Locate the cell with the specified text and output its [X, Y] center coordinate. 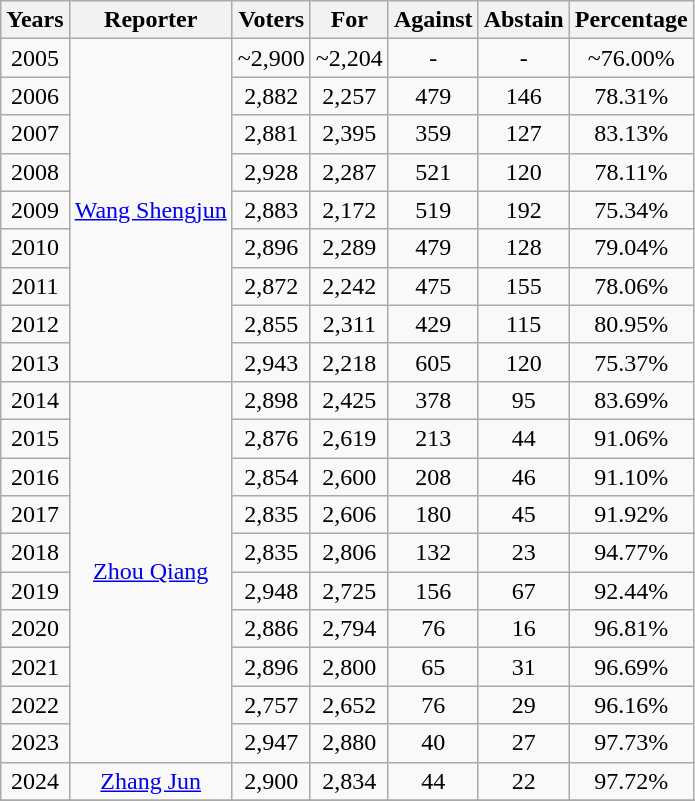
2,311 [349, 324]
2,882 [271, 96]
2009 [35, 210]
80.95% [631, 324]
29 [524, 705]
475 [433, 286]
78.11% [631, 172]
78.31% [631, 96]
75.34% [631, 210]
2,652 [349, 705]
91.92% [631, 515]
Years [35, 20]
155 [524, 286]
2,883 [271, 210]
2006 [35, 96]
91.10% [631, 477]
22 [524, 781]
40 [433, 743]
2,947 [271, 743]
2023 [35, 743]
2,806 [349, 553]
2019 [35, 591]
2,242 [349, 286]
2,606 [349, 515]
2,289 [349, 248]
378 [433, 400]
519 [433, 210]
97.73% [631, 743]
2014 [35, 400]
94.77% [631, 553]
65 [433, 667]
192 [524, 210]
2012 [35, 324]
128 [524, 248]
2,880 [349, 743]
115 [524, 324]
2,872 [271, 286]
Zhang Jun [150, 781]
521 [433, 172]
83.69% [631, 400]
27 [524, 743]
Percentage [631, 20]
Voters [271, 20]
2010 [35, 248]
95 [524, 400]
~2,204 [349, 58]
Abstain [524, 20]
78.06% [631, 286]
2011 [35, 286]
92.44% [631, 591]
2,855 [271, 324]
2,395 [349, 134]
2,886 [271, 629]
75.37% [631, 362]
2017 [35, 515]
67 [524, 591]
23 [524, 553]
2,257 [349, 96]
2007 [35, 134]
132 [433, 553]
91.06% [631, 438]
2,834 [349, 781]
2022 [35, 705]
46 [524, 477]
2,287 [349, 172]
45 [524, 515]
180 [433, 515]
31 [524, 667]
2,619 [349, 438]
2,725 [349, 591]
2008 [35, 172]
359 [433, 134]
2005 [35, 58]
Against [433, 20]
605 [433, 362]
2,948 [271, 591]
2,881 [271, 134]
16 [524, 629]
2013 [35, 362]
83.13% [631, 134]
96.69% [631, 667]
2,600 [349, 477]
213 [433, 438]
2021 [35, 667]
2,757 [271, 705]
429 [433, 324]
127 [524, 134]
2,854 [271, 477]
2,943 [271, 362]
Reporter [150, 20]
2020 [35, 629]
2016 [35, 477]
2018 [35, 553]
146 [524, 96]
For [349, 20]
2024 [35, 781]
2,898 [271, 400]
2,172 [349, 210]
2,800 [349, 667]
~2,900 [271, 58]
2,900 [271, 781]
156 [433, 591]
96.16% [631, 705]
2,928 [271, 172]
2015 [35, 438]
96.81% [631, 629]
~76.00% [631, 58]
2,425 [349, 400]
Wang Shengjun [150, 210]
2,876 [271, 438]
208 [433, 477]
2,218 [349, 362]
79.04% [631, 248]
97.72% [631, 781]
2,794 [349, 629]
Zhou Qiang [150, 572]
